Identify which cell holds the provided text, then report its [x, y] central coordinate. 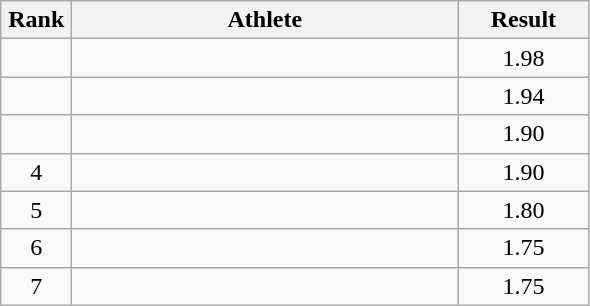
1.98 [524, 58]
5 [36, 210]
1.94 [524, 96]
Athlete [265, 20]
Result [524, 20]
Rank [36, 20]
7 [36, 286]
4 [36, 172]
6 [36, 248]
1.80 [524, 210]
